Pinpoint the cell where the given text exists, returning its [x, y] midpoint coordinate. 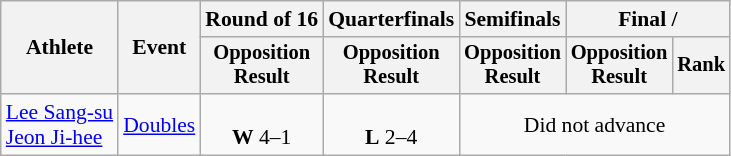
Round of 16 [262, 19]
Semifinals [512, 19]
L 2–4 [391, 124]
Athlete [60, 48]
Doubles [159, 124]
Did not advance [594, 124]
Rank [701, 66]
Final / [648, 19]
Quarterfinals [391, 19]
Lee Sang-suJeon Ji-hee [60, 124]
W 4–1 [262, 124]
Event [159, 48]
